Identify which cell holds the provided text, then report its (X, Y) central coordinate. 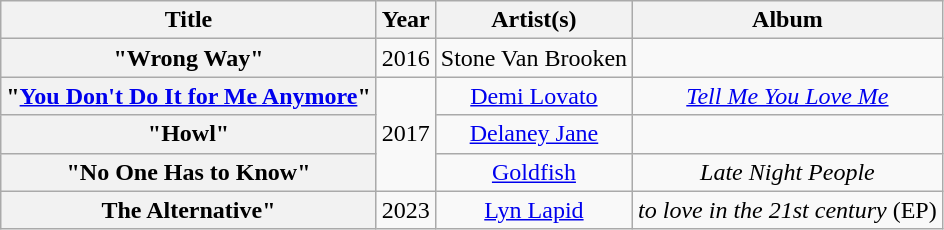
Title (188, 20)
"Howl" (188, 134)
2017 (406, 134)
The Alternative" (188, 210)
Goldfish (534, 172)
Demi Lovato (534, 96)
2023 (406, 210)
Stone Van Brooken (534, 58)
"Wrong Way" (188, 58)
2016 (406, 58)
"No One Has to Know" (188, 172)
"You Don't Do It for Me Anymore" (188, 96)
Late Night People (788, 172)
Year (406, 20)
to love in the 21st century (EP) (788, 210)
Artist(s) (534, 20)
Delaney Jane (534, 134)
Lyn Lapid (534, 210)
Tell Me You Love Me (788, 96)
Album (788, 20)
